Locate the cell with the specified text and output its (X, Y) center coordinate. 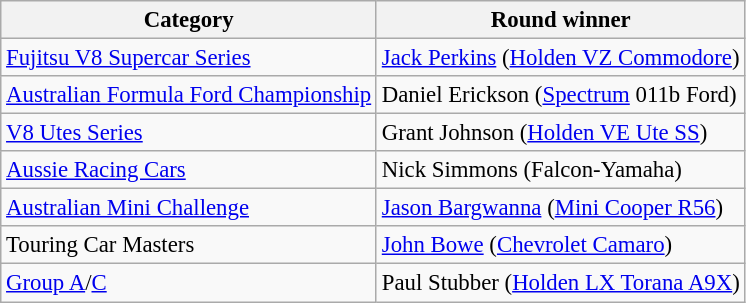
Category (189, 20)
Jason Bargwanna (Mini Cooper R56) (560, 208)
Daniel Erickson (Spectrum 011b Ford) (560, 95)
Fujitsu V8 Supercar Series (189, 58)
Nick Simmons (Falcon-Yamaha) (560, 170)
Touring Car Masters (189, 245)
Grant Johnson (Holden VE Ute SS) (560, 133)
Round winner (560, 20)
Aussie Racing Cars (189, 170)
Group A/C (189, 283)
Australian Mini Challenge (189, 208)
V8 Utes Series (189, 133)
Paul Stubber (Holden LX Torana A9X) (560, 283)
John Bowe (Chevrolet Camaro) (560, 245)
Jack Perkins (Holden VZ Commodore) (560, 58)
Australian Formula Ford Championship (189, 95)
